Scan for the cell matching the given text and deliver its [x, y] coordinate at center. 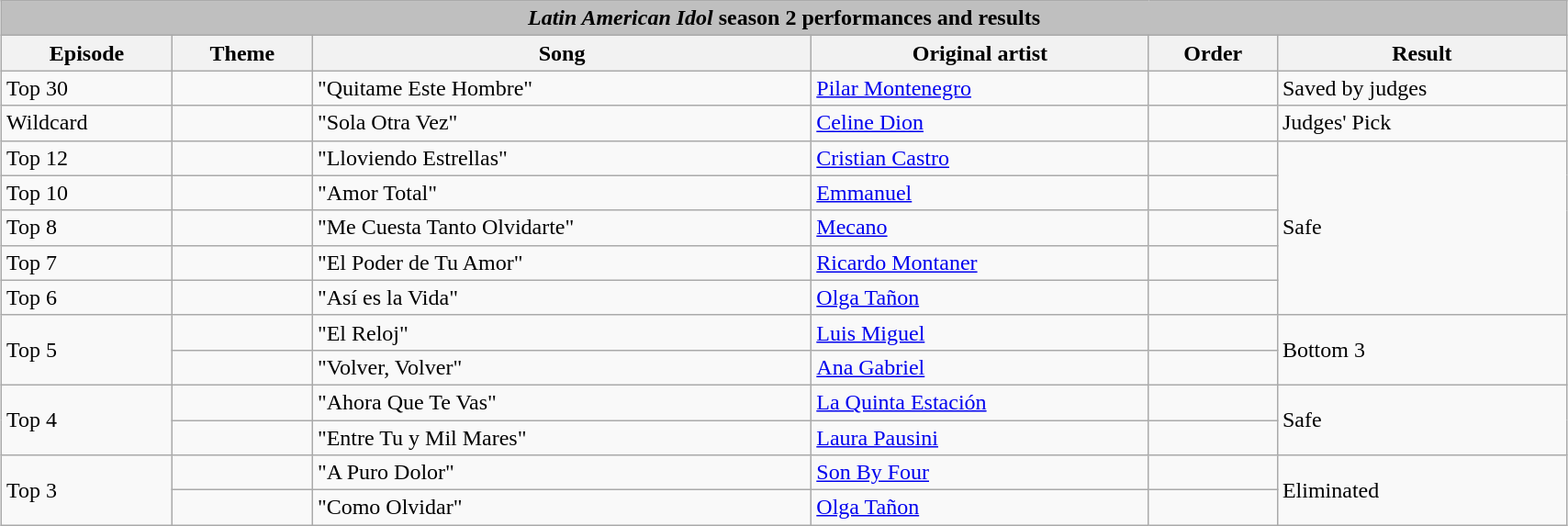
"Lloviendo Estrellas" [562, 158]
Song [562, 53]
"Como Olvidar" [562, 508]
Top 5 [87, 350]
Saved by judges [1421, 88]
Top 12 [87, 158]
"El Reloj" [562, 332]
Order [1213, 53]
"Ahora Que Te Vas" [562, 402]
Top 6 [87, 297]
La Quinta Estación [980, 402]
Top 30 [87, 88]
Emmanuel [980, 193]
Top 3 [87, 490]
Ana Gabriel [980, 367]
Son By Four [980, 473]
"Sola Otra Vez" [562, 123]
"Así es la Vida" [562, 297]
"Entre Tu y Mil Mares" [562, 438]
Episode [87, 53]
Result [1421, 53]
Latin American Idol season 2 performances and results [784, 18]
Mecano [980, 228]
"A Puro Dolor" [562, 473]
"Quitame Este Hombre" [562, 88]
Wildcard [87, 123]
Laura Pausini [980, 438]
Ricardo Montaner [980, 263]
Theme [242, 53]
Luis Miguel [980, 332]
Top 7 [87, 263]
Top 4 [87, 420]
Eliminated [1421, 490]
Top 10 [87, 193]
Top 8 [87, 228]
Cristian Castro [980, 158]
Bottom 3 [1421, 350]
"Amor Total" [562, 193]
"El Poder de Tu Amor" [562, 263]
"Volver, Volver" [562, 367]
Celine Dion [980, 123]
Judges' Pick [1421, 123]
"Me Cuesta Tanto Olvidarte" [562, 228]
Pilar Montenegro [980, 88]
Original artist [980, 53]
